Capture the cell that displays the provided text and extract its [x, y] central coordinate. 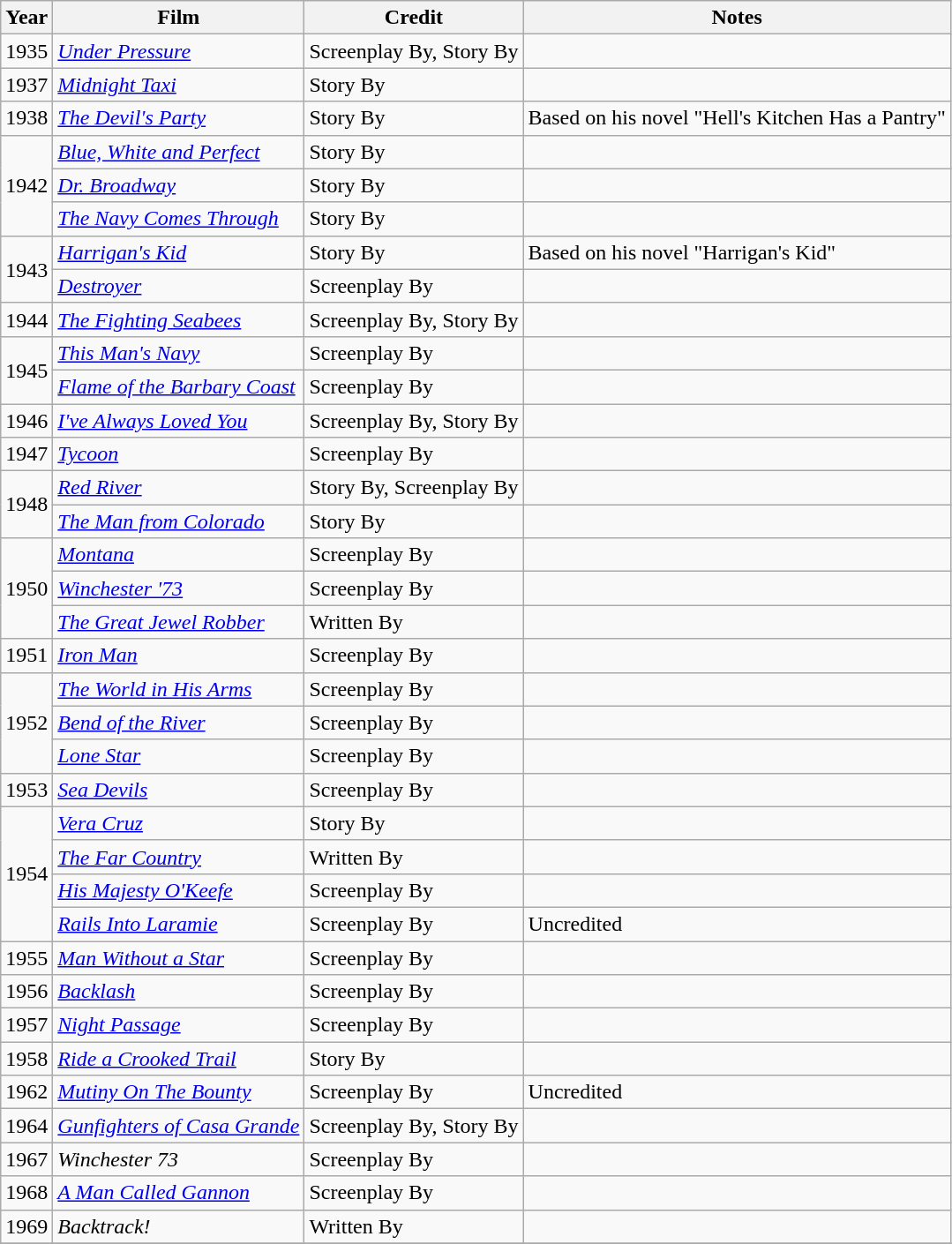
Dr. Broadway [178, 185]
Harrigan's Kid [178, 252]
1958 [26, 1059]
Winchester 73 [178, 1159]
Destroyer [178, 286]
1947 [26, 454]
Gunfighters of Casa Grande [178, 1126]
Blue, White and Perfect [178, 152]
1954 [26, 873]
The Man from Colorado [178, 521]
Vera Cruz [178, 823]
The Far Country [178, 857]
Midnight Taxi [178, 85]
Credit [414, 18]
Based on his novel "Hell's Kitchen Has a Pantry" [737, 118]
1942 [26, 185]
Man Without a Star [178, 957]
1955 [26, 957]
1956 [26, 992]
Lone Star [178, 756]
Under Pressure [178, 51]
1964 [26, 1126]
1957 [26, 1025]
A Man Called Gannon [178, 1193]
1935 [26, 51]
1948 [26, 505]
1968 [26, 1193]
Sea Devils [178, 790]
Film [178, 18]
1943 [26, 269]
Bend of the River [178, 723]
1962 [26, 1092]
1952 [26, 723]
Night Passage [178, 1025]
Based on his novel "Harrigan's Kid" [737, 252]
Flame of the Barbary Coast [178, 386]
1967 [26, 1159]
1950 [26, 588]
The Navy Comes Through [178, 219]
1945 [26, 370]
The World in His Arms [178, 689]
1946 [26, 421]
Backlash [178, 992]
Iron Man [178, 656]
I've Always Loved You [178, 421]
His Majesty O'Keefe [178, 890]
The Great Jewel Robber [178, 622]
Ride a Crooked Trail [178, 1059]
Rails Into Laramie [178, 924]
Year [26, 18]
Mutiny On The Bounty [178, 1092]
1953 [26, 790]
1969 [26, 1226]
Red River [178, 488]
Montana [178, 555]
Winchester '73 [178, 588]
1937 [26, 85]
Backtrack! [178, 1226]
1944 [26, 319]
Tycoon [178, 454]
The Devil's Party [178, 118]
Story By, Screenplay By [414, 488]
1951 [26, 656]
Notes [737, 18]
1938 [26, 118]
The Fighting Seabees [178, 319]
This Man's Navy [178, 353]
